Extract the [x, y] coordinate from the center of the cell holding the provided text.  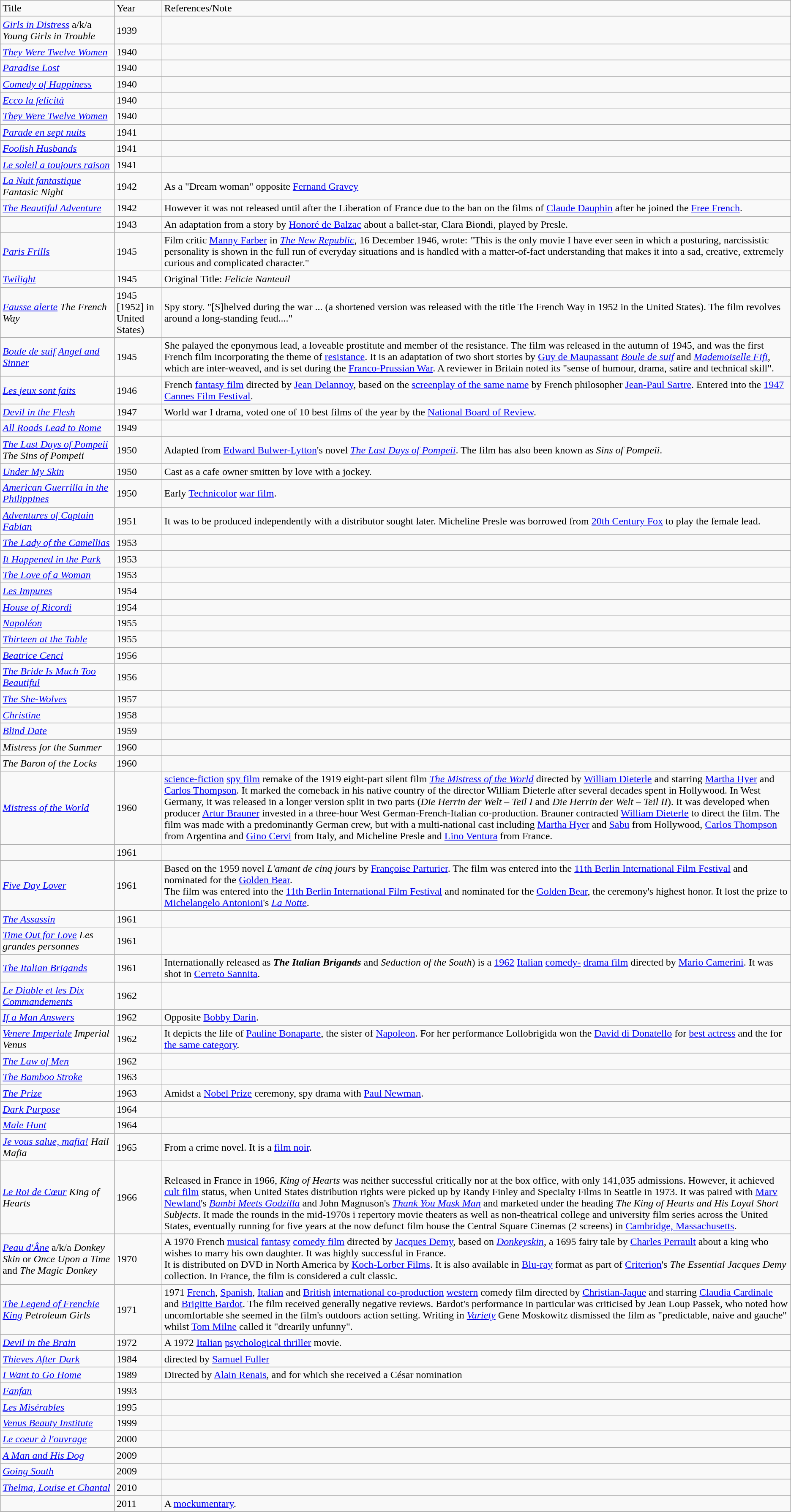
The Italian Brigands [57, 968]
Christine [57, 715]
1957 [138, 699]
Napoléon [57, 623]
Mistress of the World [57, 808]
The Legend of Frenchie King Petroleum Girls [57, 1309]
Thelma, Louise et Chantal [57, 1487]
Title [57, 8]
Opposite Bobby Darin. [476, 1018]
Comedy of Happiness [57, 84]
Time Out for Love Les grandes personnes [57, 941]
House of Ricordi [57, 607]
Beatrice Cenci [57, 655]
Paris Frills [57, 252]
Le Diable et les Dix Commandements [57, 996]
The Law of Men [57, 1061]
Directed by Alain Renais, and for which she received a César nomination [476, 1375]
1965 [138, 1147]
Devil in the Flesh [57, 412]
I Want to Go Home [57, 1375]
2010 [138, 1487]
A 1972 Italian psychological thriller movie. [476, 1343]
Paradise Lost [57, 68]
Going South [57, 1471]
Year [138, 8]
The Assassin [57, 919]
All Roads Lead to Rome [57, 428]
1946 [138, 390]
Les Impures [57, 591]
However it was not released until after the Liberation of France due to the ban on the films of Claude Dauphin after he joined the Free French. [476, 208]
If a Man Answers [57, 1018]
Je vous salue, mafia! Hail Mafia [57, 1147]
Cast as a cafe owner smitten by love with a jockey. [476, 472]
Under My Skin [57, 472]
Devil in the Brain [57, 1343]
Adventures of Captain Fabian [57, 521]
Five Day Lover [57, 886]
References/Note [476, 8]
Male Hunt [57, 1125]
World war I drama, voted one of 10 best films of the year by the National Board of Review. [476, 412]
Le Roi de Cœur King of Hearts [57, 1198]
1999 [138, 1423]
It was to be produced independently with a distributor sought later. Micheline Presle was borrowed from 20th Century Fox to play the female lead. [476, 521]
It Happened in the Park [57, 559]
The Love of a Woman [57, 575]
La Nuit fantastique Fantasic Night [57, 186]
The Lady of the Camellias [57, 543]
Parade en sept nuits [57, 132]
1995 [138, 1407]
The She-Wolves [57, 699]
Peau d'Âne a/k/a Donkey Skin or Once Upon a Time and The Magic Donkey [57, 1259]
Le soleil a toujours raison [57, 164]
From a crime novel. It is a film noir. [476, 1147]
1993 [138, 1391]
1943 [138, 224]
1971 [138, 1309]
A mockumentary. [476, 1504]
The Bride Is Much Too Beautiful [57, 677]
Le coeur à l'ouvrage [57, 1439]
The Last Days of Pompeii The Sins of Pompeii [57, 450]
directed by Samuel Fuller [476, 1359]
Original Title: Felicie Nanteuil [476, 279]
Mistress for the Summer [57, 747]
1966 [138, 1198]
Venere Imperiale Imperial Venus [57, 1040]
A Man and His Dog [57, 1455]
1949 [138, 428]
Dark Purpose [57, 1109]
1939 [138, 30]
Foolish Husbands [57, 148]
As a "Dream woman" opposite Fernand Gravey [476, 186]
1947 [138, 412]
An adaptation from a story by Honoré de Balzac about a ballet-star, Clara Biondi, played by Presle. [476, 224]
1959 [138, 731]
The Bamboo Stroke [57, 1077]
Les jeux sont faits [57, 390]
1951 [138, 521]
Thieves After Dark [57, 1359]
Les Misérables [57, 1407]
Twilight [57, 279]
2011 [138, 1504]
Ecco la felicità [57, 100]
Fanfan [57, 1391]
Thirteen at the Table [57, 639]
2000 [138, 1439]
Venus Beauty Institute [57, 1423]
Fausse alerte The French Way [57, 313]
The Baron of the Locks [57, 763]
1972 [138, 1343]
1984 [138, 1359]
Early Technicolor war film. [476, 494]
Girls in Distress a/k/a Young Girls in Trouble [57, 30]
Blind Date [57, 731]
American Guerrilla in the Philippines [57, 494]
The Beautiful Adventure [57, 208]
Amidst a Nobel Prize ceremony, spy drama with Paul Newman. [476, 1093]
Boule de suif Angel and Sinner [57, 357]
The Prize [57, 1093]
1945 [1952] in United States) [138, 313]
Adapted from Edward Bulwer-Lytton's novel The Last Days of Pompeii. The film has also been known as Sins of Pompeii. [476, 450]
1958 [138, 715]
1970 [138, 1259]
1989 [138, 1375]
